Return the (X, Y) coordinate for the center point of the cell that contains the specified text.  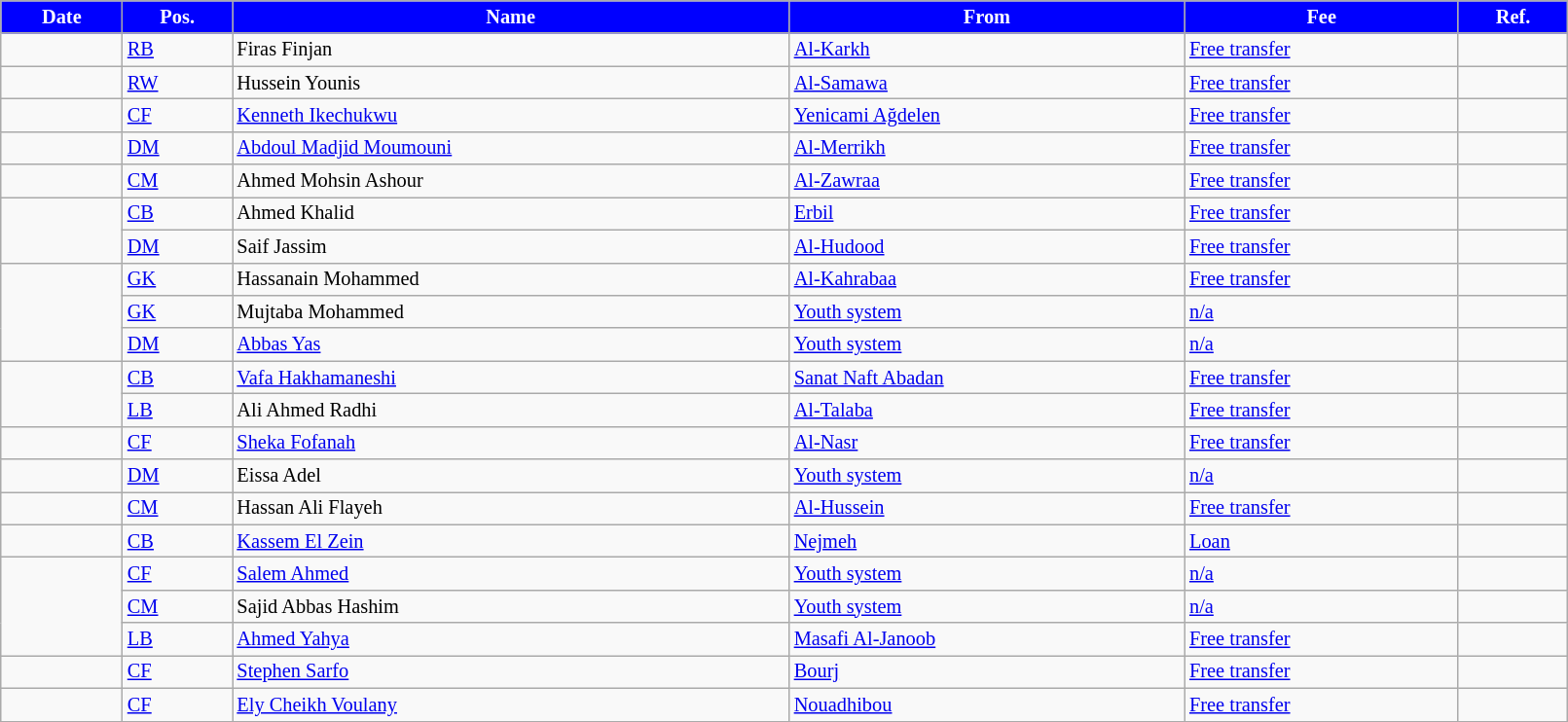
Al-Hussein (987, 508)
RB (177, 50)
Abdoul Madjid Moumouni (510, 148)
Al-Samawa (987, 83)
Kassem El Zein (510, 541)
Yenicami Ağdelen (987, 115)
Bourj (987, 671)
Ali Ahmed Radhi (510, 410)
Loan (1322, 541)
Al-Hudood (987, 246)
Masafi Al-Janoob (987, 639)
Date (62, 17)
Ahmed Khalid (510, 213)
Sheka Fofanah (510, 443)
Ely Cheikh Voulany (510, 704)
Hassanain Mohammed (510, 279)
Firas Finjan (510, 50)
Ahmed Mohsin Ashour (510, 181)
Pos. (177, 17)
Erbil (987, 213)
Salem Ahmed (510, 573)
Al-Kahrabaa (987, 279)
Stephen Sarfo (510, 671)
Sanat Naft Abadan (987, 378)
Name (510, 17)
Saif Jassim (510, 246)
Abbas Yas (510, 344)
Sajid Abbas Hashim (510, 606)
Ahmed Yahya (510, 639)
Eissa Adel (510, 476)
Fee (1322, 17)
Al-Nasr (987, 443)
Al-Zawraa (987, 181)
Mujtaba Mohammed (510, 311)
Hussein Younis (510, 83)
Nouadhibou (987, 704)
From (987, 17)
Al-Merrikh (987, 148)
Al-Karkh (987, 50)
Al-Talaba (987, 410)
RW (177, 83)
Hassan Ali Flayeh (510, 508)
Nejmeh (987, 541)
Ref. (1513, 17)
Kenneth Ikechukwu (510, 115)
Vafa Hakhamaneshi (510, 378)
